Extract the [x, y] coordinate from the center of the cell holding the provided text.  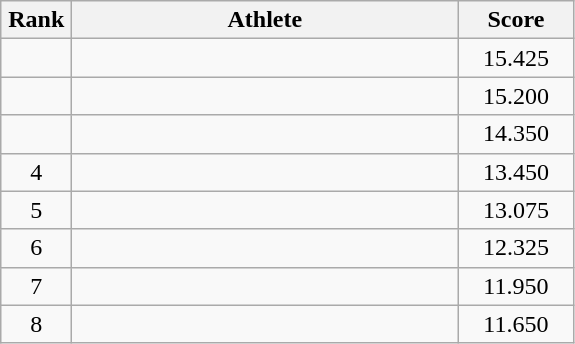
14.350 [516, 134]
5 [36, 210]
15.200 [516, 96]
11.650 [516, 324]
Rank [36, 20]
15.425 [516, 58]
7 [36, 286]
Score [516, 20]
13.450 [516, 172]
12.325 [516, 248]
6 [36, 248]
11.950 [516, 286]
8 [36, 324]
4 [36, 172]
Athlete [265, 20]
13.075 [516, 210]
